Identify which cell holds the provided text, then report its [X, Y] central coordinate. 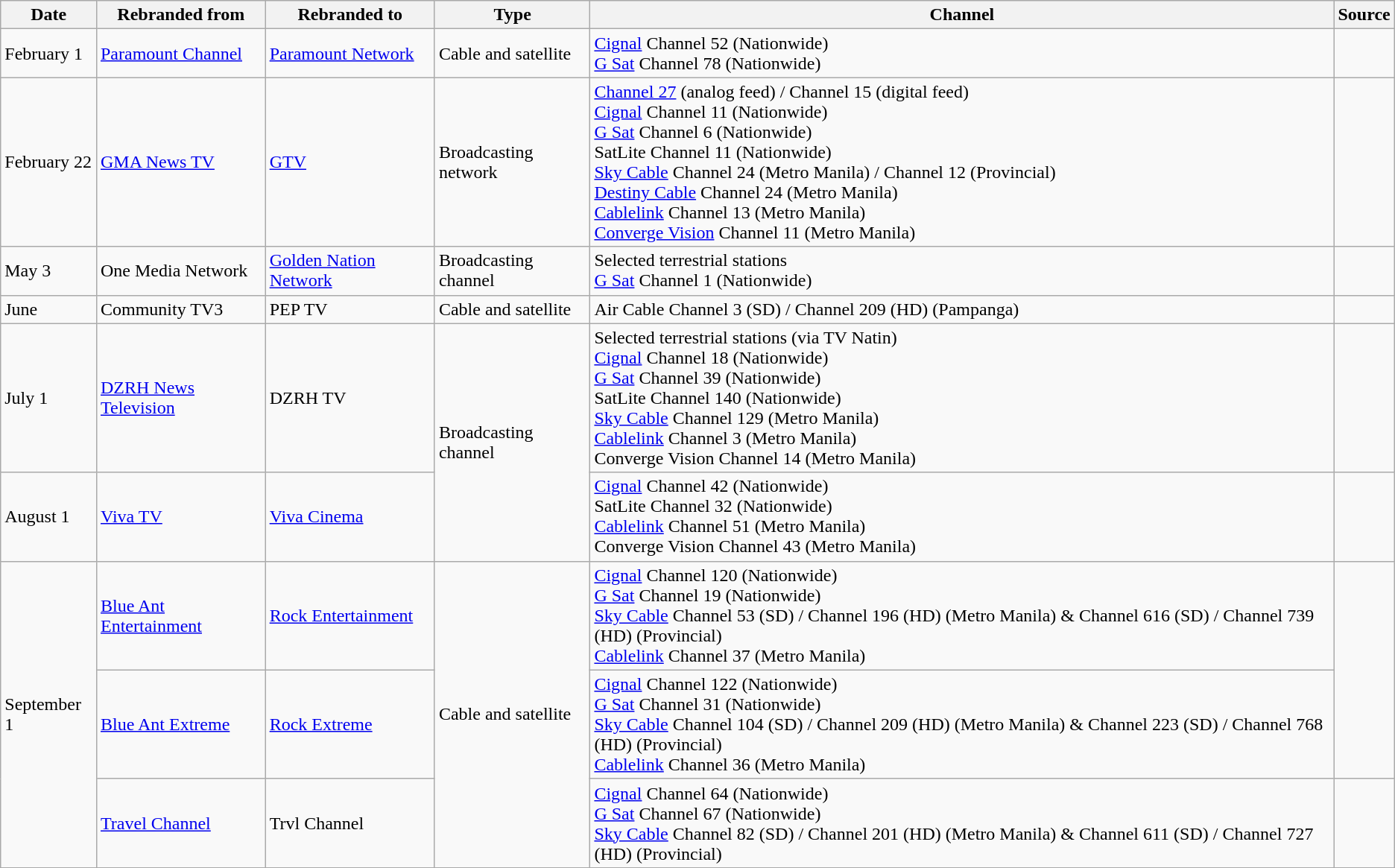
Selected terrestrial stationsG Sat Channel 1 (Nationwide) [962, 271]
February 22 [49, 162]
Date [49, 15]
Rebranded from [180, 15]
September 1 [49, 714]
Source [1364, 15]
Viva Cinema [350, 517]
Paramount Channel [180, 54]
One Media Network [180, 271]
GMA News TV [180, 162]
Cignal Channel 52 (Nationwide)G Sat Channel 78 (Nationwide) [962, 54]
Blue Ant Extreme [180, 724]
Paramount Network [350, 54]
DZRH News Television [180, 398]
Air Cable Channel 3 (SD) / Channel 209 (HD) (Pampanga) [962, 309]
Rock Entertainment [350, 615]
June [49, 309]
Rock Extreme [350, 724]
July 1 [49, 398]
Cignal Channel 42 (Nationwide)SatLite Channel 32 (Nationwide)Cablelink Channel 51 (Metro Manila)Converge Vision Channel 43 (Metro Manila) [962, 517]
Blue Ant Entertainment [180, 615]
August 1 [49, 517]
Broadcasting network [512, 162]
PEP TV [350, 309]
February 1 [49, 54]
Viva TV [180, 517]
DZRH TV [350, 398]
GTV [350, 162]
May 3 [49, 271]
Community TV3 [180, 309]
Trvl Channel [350, 823]
Rebranded to [350, 15]
Channel [962, 15]
Travel Channel [180, 823]
Golden Nation Network [350, 271]
Type [512, 15]
